Pinpoint the cell where the given text exists, returning its (x, y) midpoint coordinate. 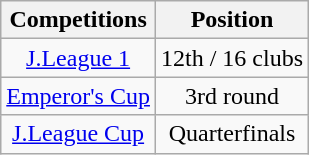
Quarterfinals (232, 134)
Competitions (78, 20)
Position (232, 20)
Emperor's Cup (78, 96)
J.League 1 (78, 58)
3rd round (232, 96)
12th / 16 clubs (232, 58)
J.League Cup (78, 134)
